Identify which cell holds the provided text, then report its [x, y] central coordinate. 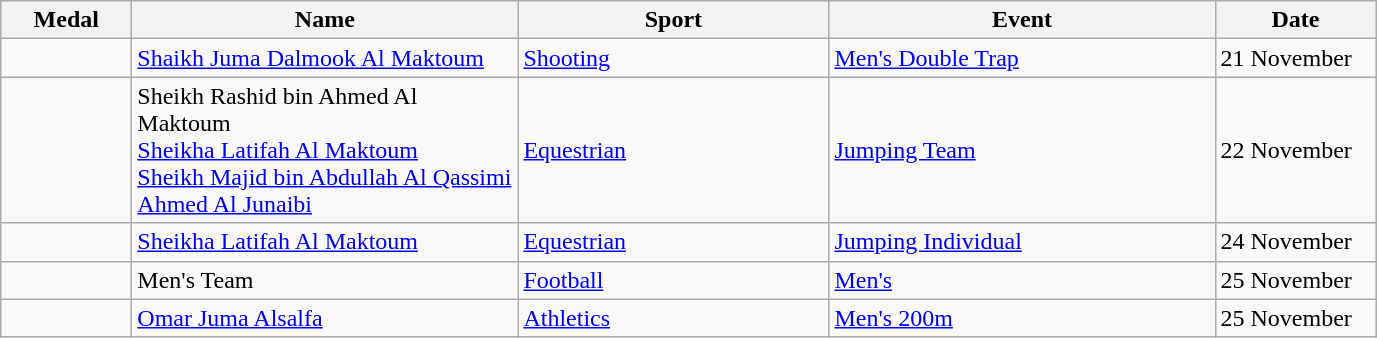
Sport [674, 20]
Name [325, 20]
Jumping Individual [1022, 242]
Athletics [674, 318]
Event [1022, 20]
21 November [1296, 58]
Sheikha Latifah Al Maktoum [325, 242]
Shaikh Juma Dalmook Al Maktoum [325, 58]
Medal [66, 20]
Date [1296, 20]
24 November [1296, 242]
Jumping Team [1022, 150]
Men's 200m [1022, 318]
Sheikh Rashid bin Ahmed Al MaktoumSheikha Latifah Al MaktoumSheikh Majid bin Abdullah Al QassimiAhmed Al Junaibi [325, 150]
Men's [1022, 280]
Omar Juma Alsalfa [325, 318]
Men's Double Trap [1022, 58]
Men's Team [325, 280]
22 November [1296, 150]
Shooting [674, 58]
Football [674, 280]
